Return (X, Y) of the center of cell containing provided text 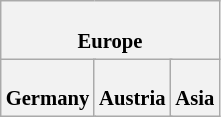
Austria (132, 87)
Europe (110, 29)
Asia (194, 87)
Germany (48, 87)
